For the text-containing cell, return its midpoint in (X, Y) coordinate format. 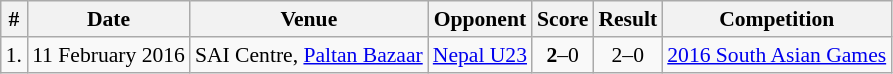
2016 South Asian Games (776, 55)
Result (628, 19)
# (14, 19)
1. (14, 55)
Date (108, 19)
11 February 2016 (108, 55)
Opponent (480, 19)
Nepal U23 (480, 55)
SAI Centre, Paltan Bazaar (309, 55)
Venue (309, 19)
Competition (776, 19)
Score (562, 19)
